Find where the given text appears and provide that cell's center as (x, y) coordinate. 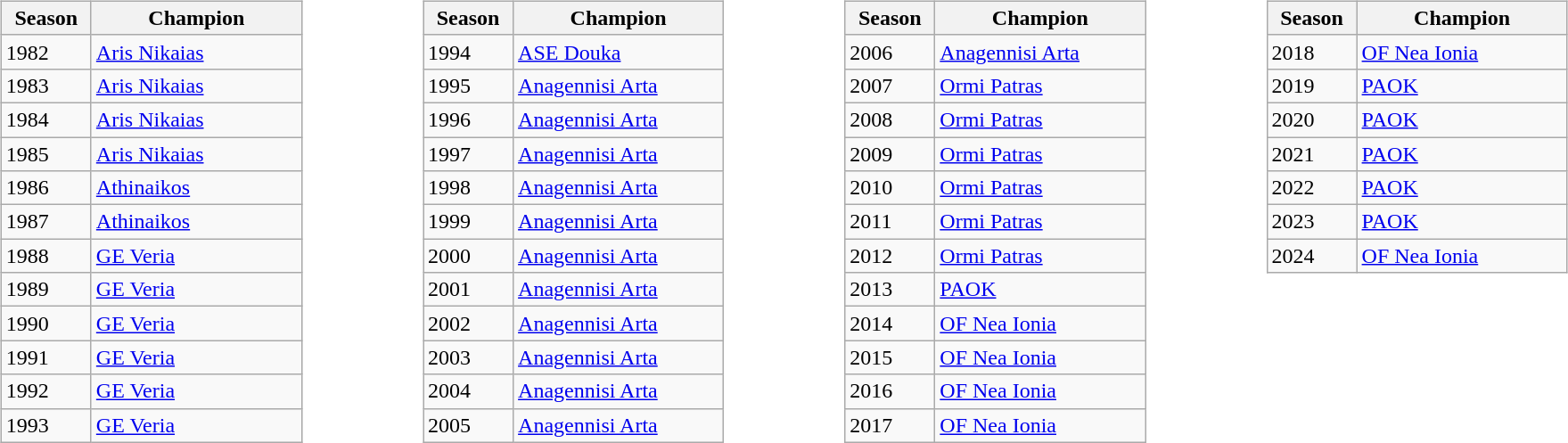
2004 (467, 391)
2009 (890, 154)
1999 (467, 222)
2010 (890, 188)
1998 (467, 188)
1984 (46, 119)
2018 (1312, 52)
2007 (890, 86)
2017 (890, 425)
1995 (467, 86)
2002 (467, 324)
1993 (46, 425)
2000 (467, 256)
2001 (467, 290)
2023 (1312, 222)
1992 (46, 391)
1996 (467, 119)
1988 (46, 256)
1991 (46, 357)
1994 (467, 52)
1987 (46, 222)
2015 (890, 357)
2020 (1312, 119)
2008 (890, 119)
1997 (467, 154)
2014 (890, 324)
1982 (46, 52)
1989 (46, 290)
1985 (46, 154)
1983 (46, 86)
2013 (890, 290)
2024 (1312, 256)
ASE Douka (619, 52)
2019 (1312, 86)
2016 (890, 391)
2022 (1312, 188)
1990 (46, 324)
2005 (467, 425)
2003 (467, 357)
2012 (890, 256)
2021 (1312, 154)
2011 (890, 222)
1986 (46, 188)
2006 (890, 52)
